Detect which cell encompasses the target text, then output its [X, Y] center coordinate. 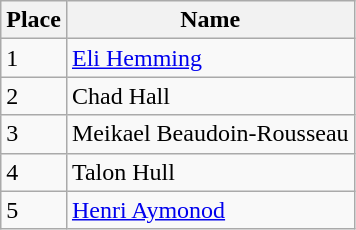
Eli Hemming [210, 58]
Place [34, 20]
Henri Aymonod [210, 210]
3 [34, 134]
2 [34, 96]
4 [34, 172]
Talon Hull [210, 172]
Chad Hall [210, 96]
Name [210, 20]
1 [34, 58]
5 [34, 210]
Meikael Beaudoin-Rousseau [210, 134]
